Extract the (X, Y) coordinate from the center of the cell holding the provided text.  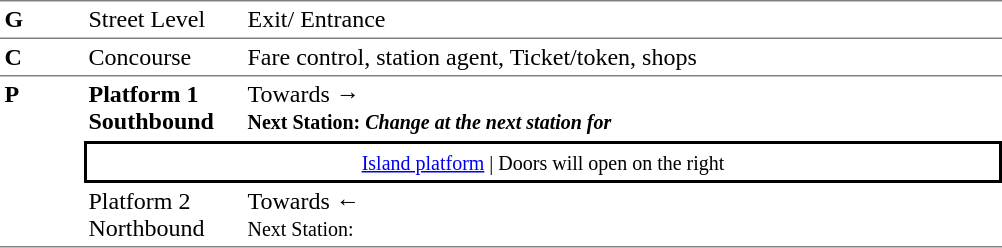
Platform 2Northbound (164, 215)
Fare control, station agent, Ticket/token, shops (622, 58)
Towards → Next Station: Change at the next station for (622, 108)
Exit/ Entrance (622, 20)
P (42, 162)
Platform 1Southbound (164, 108)
Island platform | Doors will open on the right (543, 162)
Concourse (164, 58)
Towards ← Next Station: (622, 215)
G (42, 20)
C (42, 58)
Street Level (164, 20)
